Detect which cell encompasses the target text, then output its (x, y) center coordinate. 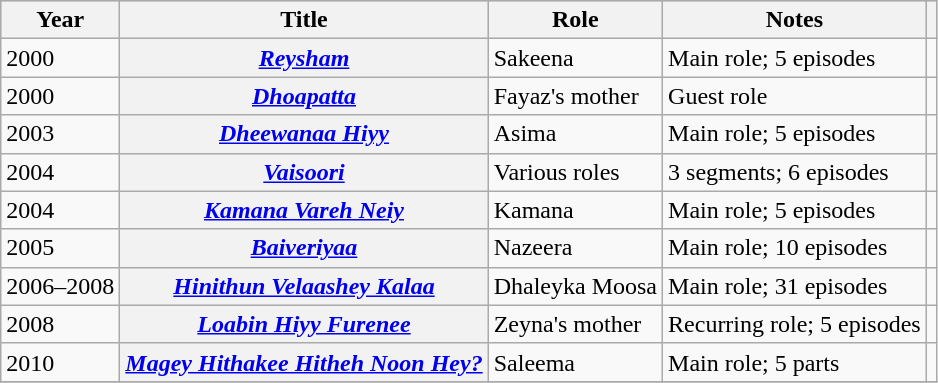
2006–2008 (60, 286)
Dhoapatta (304, 96)
Magey Hithakee Hitheh Noon Hey? (304, 362)
Vaisoori (304, 172)
Main role; 5 parts (795, 362)
Hinithun Velaashey Kalaa (304, 286)
Reysham (304, 58)
Saleema (575, 362)
Dhaleyka Moosa (575, 286)
2010 (60, 362)
2005 (60, 248)
Role (575, 20)
Fayaz's mother (575, 96)
Kamana (575, 210)
Dheewanaa Hiyy (304, 134)
Baiveriyaa (304, 248)
Asima (575, 134)
2003 (60, 134)
Year (60, 20)
Guest role (795, 96)
Various roles (575, 172)
Notes (795, 20)
Nazeera (575, 248)
Kamana Vareh Neiy (304, 210)
Loabin Hiyy Furenee (304, 324)
2008 (60, 324)
Title (304, 20)
Recurring role; 5 episodes (795, 324)
Main role; 31 episodes (795, 286)
Main role; 10 episodes (795, 248)
Sakeena (575, 58)
Zeyna's mother (575, 324)
3 segments; 6 episodes (795, 172)
